For the text-containing cell, return its midpoint in (x, y) coordinate format. 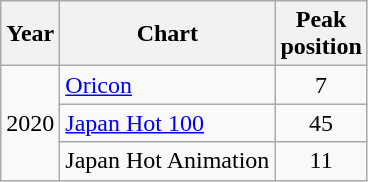
Chart (168, 34)
2020 (30, 123)
Oricon (168, 85)
7 (321, 85)
45 (321, 123)
Year (30, 34)
Japan Hot 100 (168, 123)
Peakposition (321, 34)
Japan Hot Animation (168, 161)
11 (321, 161)
